Extract the [X, Y] coordinate from the center of the cell holding the provided text.  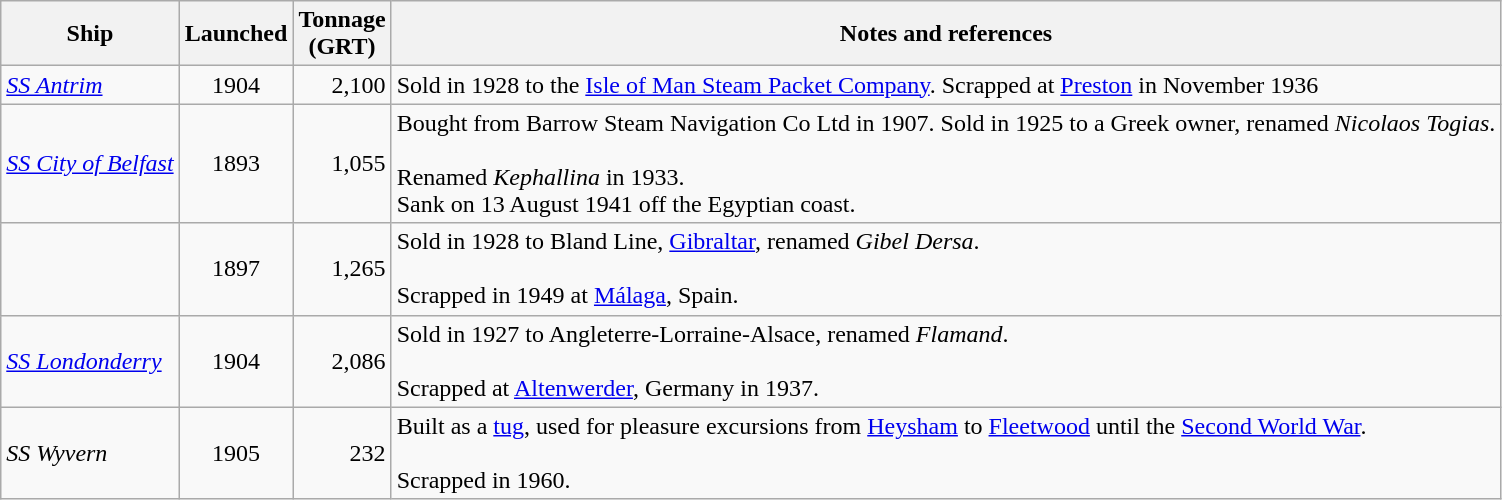
2,086 [342, 361]
Built as a tug, used for pleasure excursions from Heysham to Fleetwood until the Second World War.Scrapped in 1960. [946, 453]
Sold in 1927 to Angleterre-Lorraine-Alsace, renamed Flamand.Scrapped at Altenwerder, Germany in 1937. [946, 361]
Sold in 1928 to the Isle of Man Steam Packet Company. Scrapped at Preston in November 1936 [946, 85]
SS Antrim [90, 85]
SS Wyvern [90, 453]
1893 [236, 164]
1,055 [342, 164]
232 [342, 453]
1905 [236, 453]
Ship [90, 34]
Launched [236, 34]
1,265 [342, 269]
Tonnage(GRT) [342, 34]
SS Londonderry [90, 361]
1897 [236, 269]
2,100 [342, 85]
Notes and references [946, 34]
Sold in 1928 to Bland Line, Gibraltar, renamed Gibel Dersa.Scrapped in 1949 at Málaga, Spain. [946, 269]
SS City of Belfast [90, 164]
